Scan for the cell matching the given text and deliver its (x, y) coordinate at center. 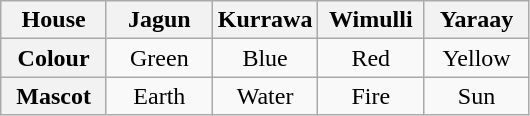
Red (371, 58)
Yaraay (477, 20)
Earth (159, 96)
Wimulli (371, 20)
House (54, 20)
Water (265, 96)
Sun (477, 96)
Jagun (159, 20)
Yellow (477, 58)
Kurrawa (265, 20)
Blue (265, 58)
Mascot (54, 96)
Fire (371, 96)
Colour (54, 58)
Green (159, 58)
